Output the (x, y) coordinate of the center of the cell containing the given text.  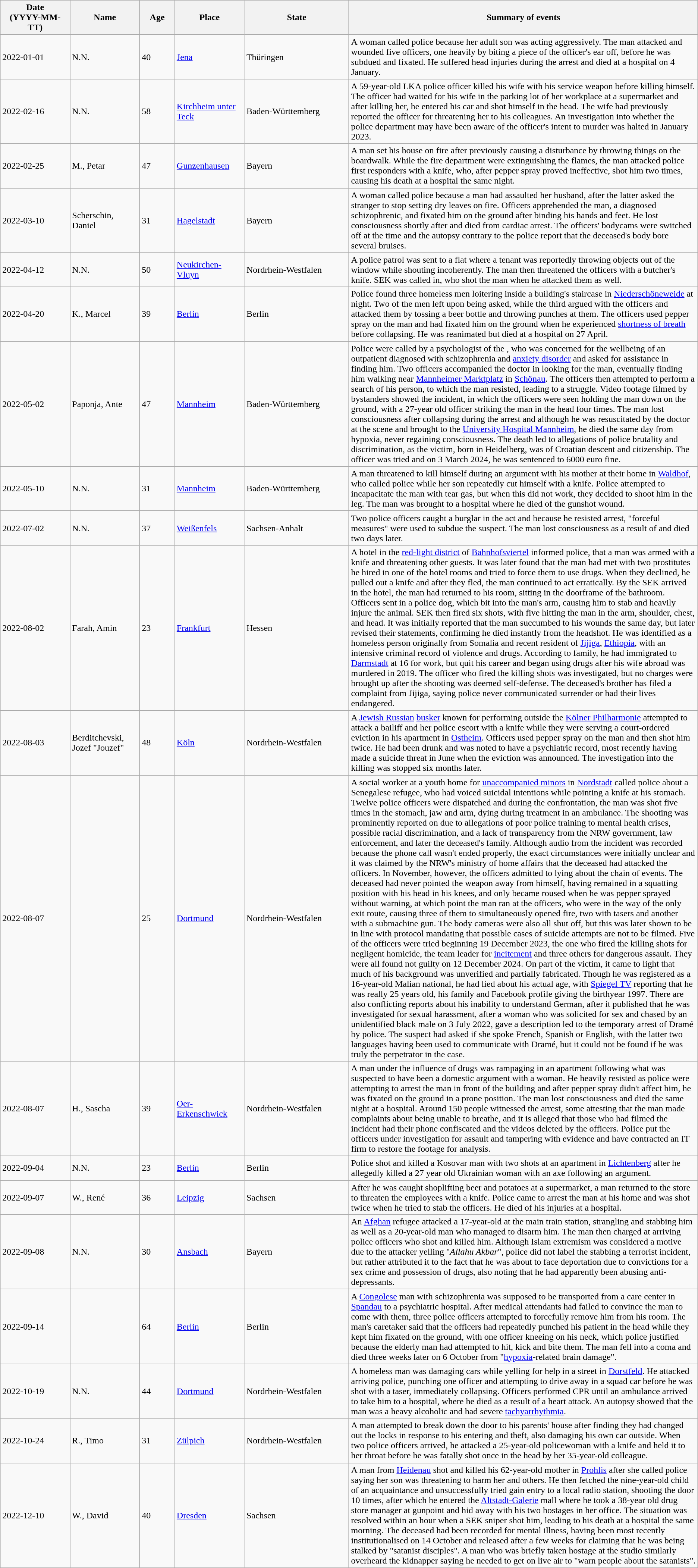
36 (157, 1198)
2022-05-10 (35, 489)
2022-08-03 (35, 742)
2022-04-20 (35, 314)
Paponja, Ante (105, 404)
Hagelstadt (210, 220)
2022-02-16 (35, 111)
48 (157, 742)
Köln (210, 742)
25 (157, 918)
Summary of events (523, 18)
2022-05-02 (35, 404)
Name (105, 18)
2022-01-01 (35, 57)
58 (157, 111)
2022-09-14 (35, 1327)
Farah, Amin (105, 627)
R., Timo (105, 1441)
M., Petar (105, 166)
K., Marcel (105, 314)
2022-03-10 (35, 220)
Scherschin, Daniel (105, 220)
W., David (105, 1515)
Age (157, 18)
2022-10-24 (35, 1441)
Weißenfels (210, 528)
44 (157, 1391)
Date(YYYY-MM-TT) (35, 18)
2022-02-25 (35, 166)
H., Sascha (105, 1109)
50 (157, 270)
State (297, 18)
Berditchevski, Jozef "Jouzef" (105, 742)
Thüringen (297, 57)
2022-09-07 (35, 1198)
Sachsen-Anhalt (297, 528)
2022-07-02 (35, 528)
2022-09-04 (35, 1168)
2022-08-02 (35, 627)
Gunzenhausen (210, 166)
Kirchheim unter Teck (210, 111)
Frankfurt (210, 627)
2022-09-08 (35, 1252)
Leipzig (210, 1198)
37 (157, 528)
Zülpich (210, 1441)
Dresden (210, 1515)
Hessen (297, 627)
30 (157, 1252)
2022-04-12 (35, 270)
2022-12-10 (35, 1515)
W., René (105, 1198)
Oer-Erkenschwick (210, 1109)
Neukirchen-Vluyn (210, 270)
64 (157, 1327)
Jena (210, 57)
Ansbach (210, 1252)
2022-10-19 (35, 1391)
Place (210, 18)
